Determine the (x, y) coordinate at the center of the cell enclosing the given text.  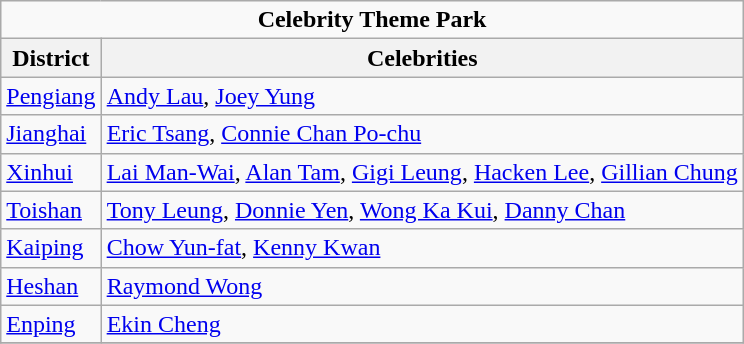
Heshan (51, 286)
Toishan (51, 210)
Celebrities (422, 58)
Pengiang (51, 96)
Eric Tsang, Connie Chan Po-chu (422, 134)
District (51, 58)
Ekin Cheng (422, 324)
Chow Yun-fat, Kenny Kwan (422, 248)
Tony Leung, Donnie Yen, Wong Ka Kui, Danny Chan (422, 210)
Xinhui (51, 172)
Kaiping (51, 248)
Jianghai (51, 134)
Andy Lau, Joey Yung (422, 96)
Celebrity Theme Park (372, 20)
Raymond Wong (422, 286)
Lai Man-Wai, Alan Tam, Gigi Leung, Hacken Lee, Gillian Chung (422, 172)
Enping (51, 324)
